From the cell containing the given text, extract its center point as (X, Y) coordinate. 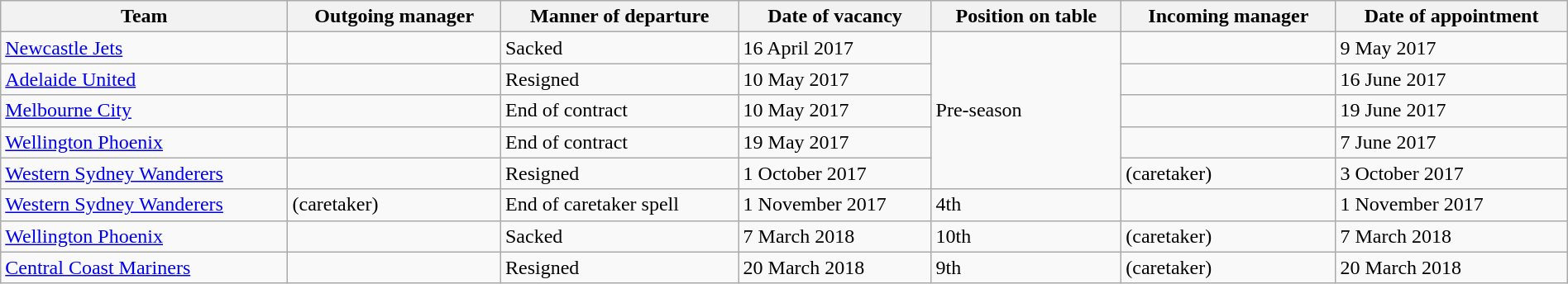
Outgoing manager (394, 17)
7 June 2017 (1451, 142)
10th (1026, 236)
Incoming manager (1229, 17)
9th (1026, 267)
19 May 2017 (835, 142)
Central Coast Mariners (144, 267)
16 June 2017 (1451, 79)
Adelaide United (144, 79)
Manner of departure (619, 17)
Position on table (1026, 17)
19 June 2017 (1451, 111)
End of caretaker spell (619, 205)
Melbourne City (144, 111)
Pre-season (1026, 111)
Date of appointment (1451, 17)
1 October 2017 (835, 173)
16 April 2017 (835, 48)
Team (144, 17)
4th (1026, 205)
3 October 2017 (1451, 173)
Date of vacancy (835, 17)
Newcastle Jets (144, 48)
9 May 2017 (1451, 48)
